Provide the (x, y) coordinate of the cell's center where the given text is located.  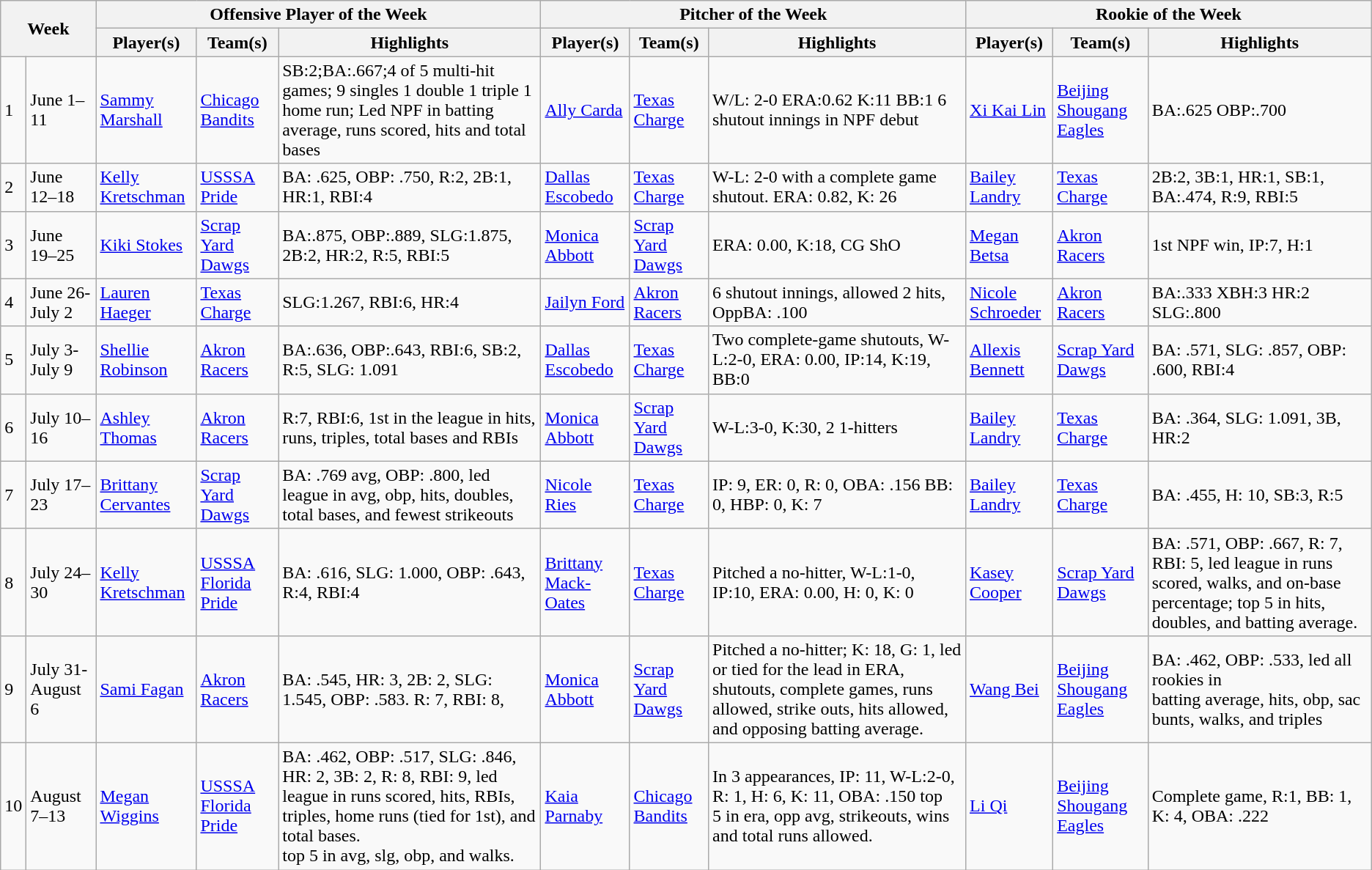
July 31-August 6 (62, 689)
BA:.625 OBP:.700 (1259, 110)
Pitched a no-hitter, W-L:1-0, IP:10, ERA: 0.00, H: 0, K: 0 (837, 582)
6 (13, 427)
R:7, RBI:6, 1st in the league in hits, runs, triples, total bases and RBIs (410, 427)
3 (13, 245)
In 3 appearances, IP: 11, W-L:2-0, R: 1, H: 6, K: 11, OBA: .150 top5 in era, opp avg, strikeouts, wins and total runs allowed. (837, 806)
BA: .625, OBP: .750, R:2, 2B:1, HR:1, RBI:4 (410, 188)
Kasey Cooper (1010, 582)
Sami Fagan (147, 689)
BA: .616, SLG: 1.000, OBP: .643, R:4, RBI:4 (410, 582)
BA: .364, SLG: 1.091, 3B, HR:2 (1259, 427)
Nicole Ries (585, 495)
July 3-July 9 (62, 360)
BA:.333 XBH:3 HR:2 SLG:.800 (1259, 302)
Shellie Robinson (147, 360)
Complete game, R:1, BB: 1, K: 4, OBA: .222 (1259, 806)
Jailyn Ford (585, 302)
W-L:3-0, K:30, 2 1-hitters (837, 427)
Xi Kai Lin (1010, 110)
4 (13, 302)
Ashley Thomas (147, 427)
Ally Carda (585, 110)
8 (13, 582)
Pitcher of the Week (753, 15)
Nicole Schroeder (1010, 302)
Brittany Cervantes (147, 495)
August 7–13 (62, 806)
10 (13, 806)
BA: .571, OBP: .667, R: 7, RBI: 5, led league in runs scored, walks, and on-base percentage; top 5 in hits, doubles, and batting average. (1259, 582)
BA: .545, HR: 3, 2B: 2, SLG: 1.545, OBP: .583. R: 7, RBI: 8, (410, 689)
5 (13, 360)
1 (13, 110)
W-L: 2-0 with a complete game shutout. ERA: 0.82, K: 26 (837, 188)
SB:2;BA:.667;4 of 5 multi-hit games; 9 singles 1 double 1 triple 1 home run; Led NPF in batting average, runs scored, hits and total bases (410, 110)
June 19–25 (62, 245)
Wang Bei (1010, 689)
ERA: 0.00, K:18, CG ShO (837, 245)
July 24–30 (62, 582)
Allexis Bennett (1010, 360)
2B:2, 3B:1, HR:1, SB:1, BA:.474, R:9, RBI:5 (1259, 188)
June 26-July 2 (62, 302)
W/L: 2-0 ERA:0.62 K:11 BB:1 6 shutout innings in NPF debut (837, 110)
9 (13, 689)
June 1–11 (62, 110)
BA: .571, SLG: .857, OBP: .600, RBI:4 (1259, 360)
6 shutout innings, allowed 2 hits, OppBA: .100 (837, 302)
Sammy Marshall (147, 110)
Kiki Stokes (147, 245)
Brittany Mack-Oates (585, 582)
IP: 9, ER: 0, R: 0, OBA: .156 BB: 0, HBP: 0, K: 7 (837, 495)
June 12–18 (62, 188)
BA:.636, OBP:.643, RBI:6, SB:2, R:5, SLG: 1.091 (410, 360)
USSSA Pride (237, 188)
1st NPF win, IP:7, H:1 (1259, 245)
7 (13, 495)
Kaia Parnaby (585, 806)
Lauren Haeger (147, 302)
BA:.875, OBP:.889, SLG:1.875, 2B:2, HR:2, R:5, RBI:5 (410, 245)
Megan Betsa (1010, 245)
Two complete-game shutouts, W-L:2-0, ERA: 0.00, IP:14, K:19, BB:0 (837, 360)
BA: .769 avg, OBP: .800, led league in avg, obp, hits, doubles, total bases, and fewest strikeouts (410, 495)
BA: .462, OBP: .533, led all rookies inbatting average, hits, obp, sac bunts, walks, and triples (1259, 689)
July 10–16 (62, 427)
BA: .455, H: 10, SB:3, R:5 (1259, 495)
Week (48, 29)
Rookie of the Week (1169, 15)
2 (13, 188)
SLG:1.267, RBI:6, HR:4 (410, 302)
July 17–23 (62, 495)
Offensive Player of the Week (318, 15)
Megan Wiggins (147, 806)
Li Qi (1010, 806)
